Provide the [x, y] coordinate of the cell's center where the given text is located.  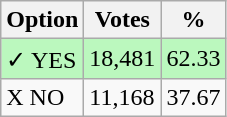
% [194, 20]
✓ YES [42, 59]
37.67 [194, 97]
X NO [42, 97]
11,168 [122, 97]
Votes [122, 20]
18,481 [122, 59]
Option [42, 20]
62.33 [194, 59]
